Determine the [x, y] coordinate at the center of the cell enclosing the given text.  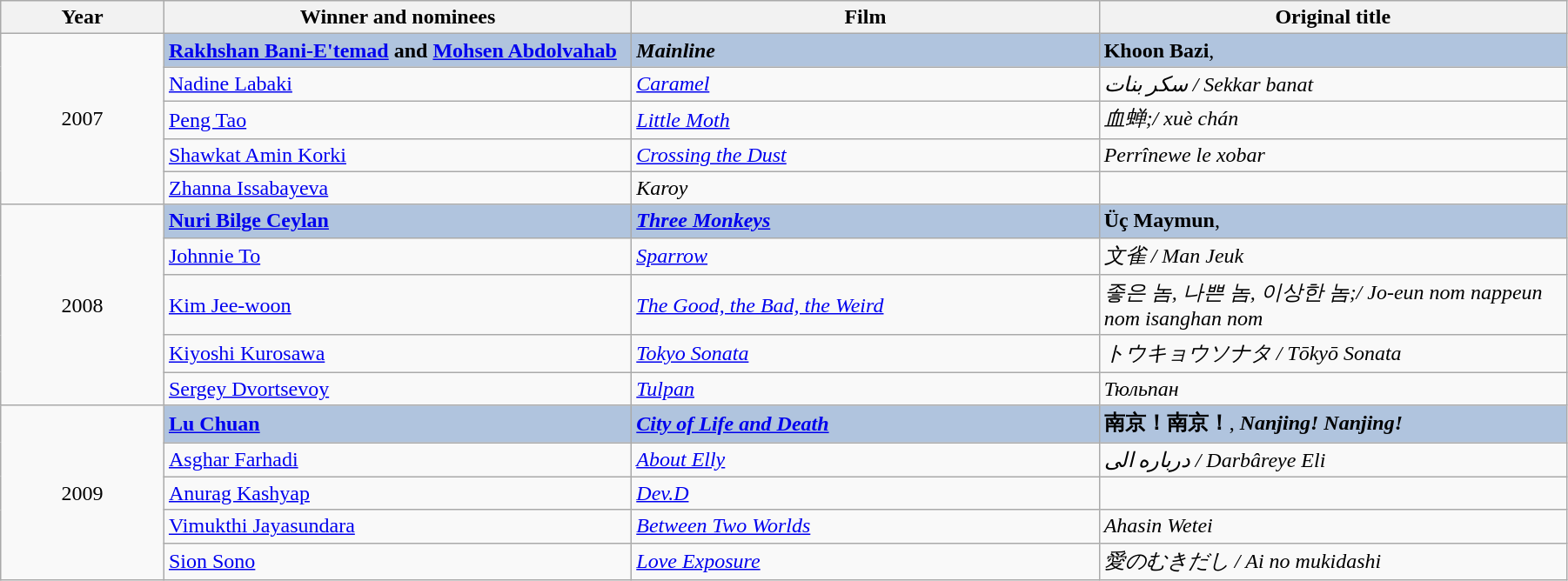
2009 [83, 492]
Year [83, 17]
Johnnie To [397, 256]
南京！南京！, Nanjing! Nanjing! [1333, 424]
血蝉;/ xuè chán [1333, 120]
Kiyoshi Kurosawa [397, 353]
Perrînewe le xobar [1333, 155]
Asghar Farhadi [397, 459]
좋은 놈, 나쁜 놈, 이상한 놈;/ Jo-eun nom nappeun nom isanghan nom [1333, 305]
Love Exposure [865, 562]
Winner and nominees [397, 17]
Karoy [865, 188]
Anurag Kashyap [397, 493]
文雀 / Man Jeuk [1333, 256]
Sergey Dvortsevoy [397, 389]
Film [865, 17]
Dev.D [865, 493]
Khoon Bazi, [1333, 50]
Peng Tao [397, 120]
Kim Jee-woon [397, 305]
Тюльпан [1333, 389]
Sparrow [865, 256]
Tokyo Sonata [865, 353]
Lu Chuan [397, 424]
Nuri Bilge Ceylan [397, 221]
Tulpan [865, 389]
トウキョウソナタ / Tōkyō Sonata [1333, 353]
The Good, the Bad, the Weird [865, 305]
درباره الی / Darbâreye Eli [1333, 459]
Crossing the Dust [865, 155]
سكر بنات / Sekkar banat [1333, 84]
Mainline [865, 50]
2008 [83, 304]
City of Life and Death [865, 424]
Nadine Labaki [397, 84]
Little Moth [865, 120]
Rakhshan Bani-E'temad and Mohsen Abdolvahab [397, 50]
Shawkat Amin Korki [397, 155]
Between Two Worlds [865, 526]
2007 [83, 119]
Three Monkeys [865, 221]
Zhanna Issabayeva [397, 188]
愛のむきだし / Ai no mukidashi [1333, 562]
Ahasin Wetei [1333, 526]
Üç Maymun, [1333, 221]
Sion Sono [397, 562]
Caramel [865, 84]
Vimukthi Jayasundara [397, 526]
About Elly [865, 459]
Original title [1333, 17]
